Pinpoint the cell where the given text exists, returning its (X, Y) midpoint coordinate. 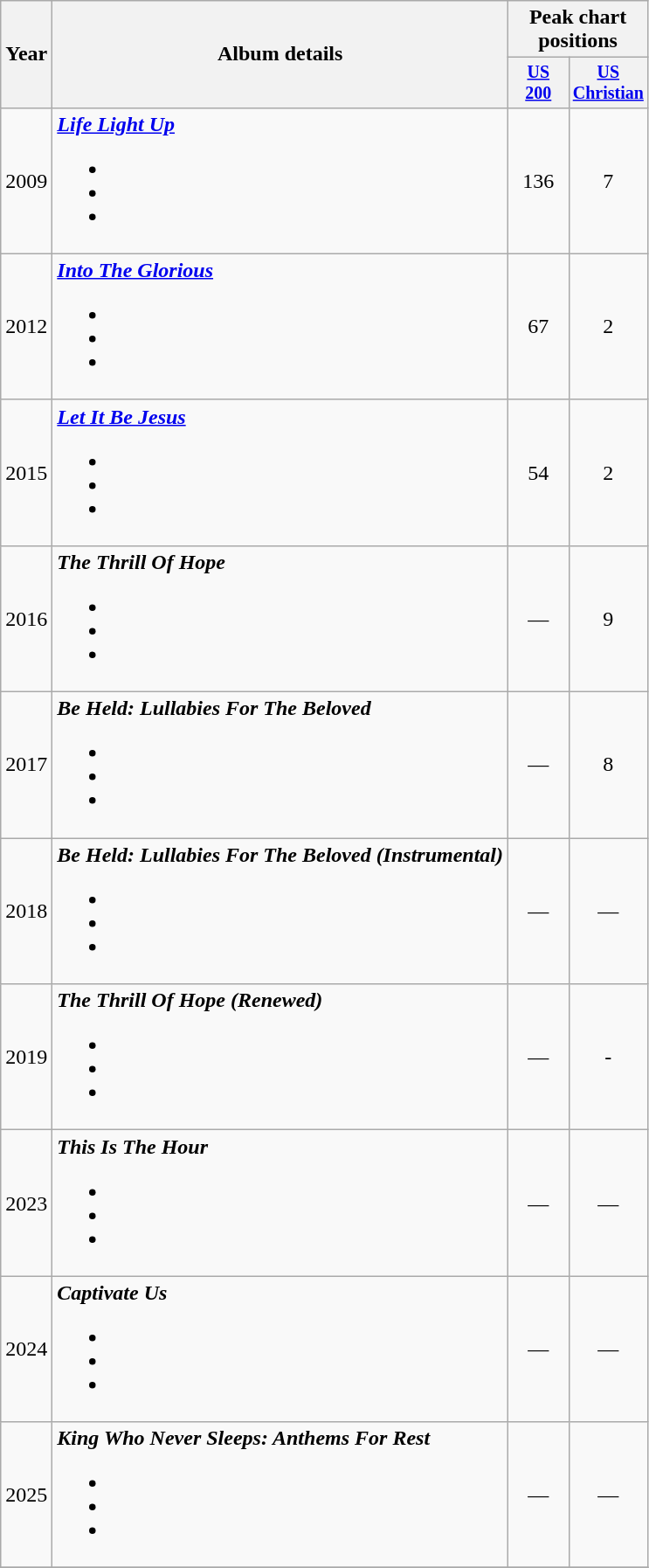
Peak chart positions (578, 30)
The Thrill Of Hope (280, 619)
136 (538, 180)
The Thrill Of Hope (Renewed) (280, 1058)
Life Light Up (280, 180)
King Who Never Sleeps: Anthems For Rest (280, 1495)
Into The Glorious (280, 327)
US200 (538, 82)
54 (538, 472)
2018 (26, 911)
Be Held: Lullabies For The Beloved (Instrumental) (280, 911)
7 (608, 180)
2025 (26, 1495)
2012 (26, 327)
USChristian (608, 82)
2016 (26, 619)
Year (26, 54)
- (608, 1058)
Captivate Us (280, 1349)
2009 (26, 180)
2017 (26, 766)
2024 (26, 1349)
Be Held: Lullabies For The Beloved (280, 766)
8 (608, 766)
2019 (26, 1058)
Album details (280, 54)
This Is The Hour (280, 1203)
9 (608, 619)
2015 (26, 472)
2023 (26, 1203)
67 (538, 327)
Let It Be Jesus (280, 472)
